Return the (x, y) coordinate for the center point of the cell that contains the specified text.  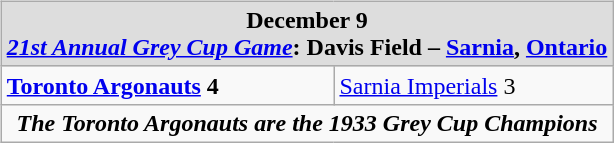
Sarnia Imperials 3 (474, 85)
The Toronto Argonauts are the 1933 Grey Cup Champions (307, 123)
Toronto Argonauts 4 (168, 85)
December 921st Annual Grey Cup Game: Davis Field – Sarnia, Ontario (307, 34)
